Return [x, y] of the center of cell containing provided text 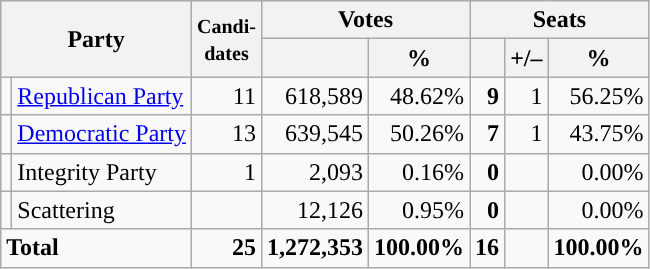
Scattering [102, 210]
2,093 [314, 172]
11 [226, 96]
12,126 [314, 210]
Votes [365, 20]
Total [96, 248]
Candi-dates [226, 39]
Seats [560, 20]
56.25% [598, 96]
48.62% [420, 96]
0.16% [420, 172]
16 [488, 248]
618,589 [314, 96]
639,545 [314, 134]
+/– [526, 58]
13 [226, 134]
50.26% [420, 134]
Republican Party [102, 96]
0.95% [420, 210]
25 [226, 248]
43.75% [598, 134]
Democratic Party [102, 134]
7 [488, 134]
Integrity Party [102, 172]
1,272,353 [314, 248]
Party [96, 39]
9 [488, 96]
